For the text-containing cell, return its midpoint in (X, Y) coordinate format. 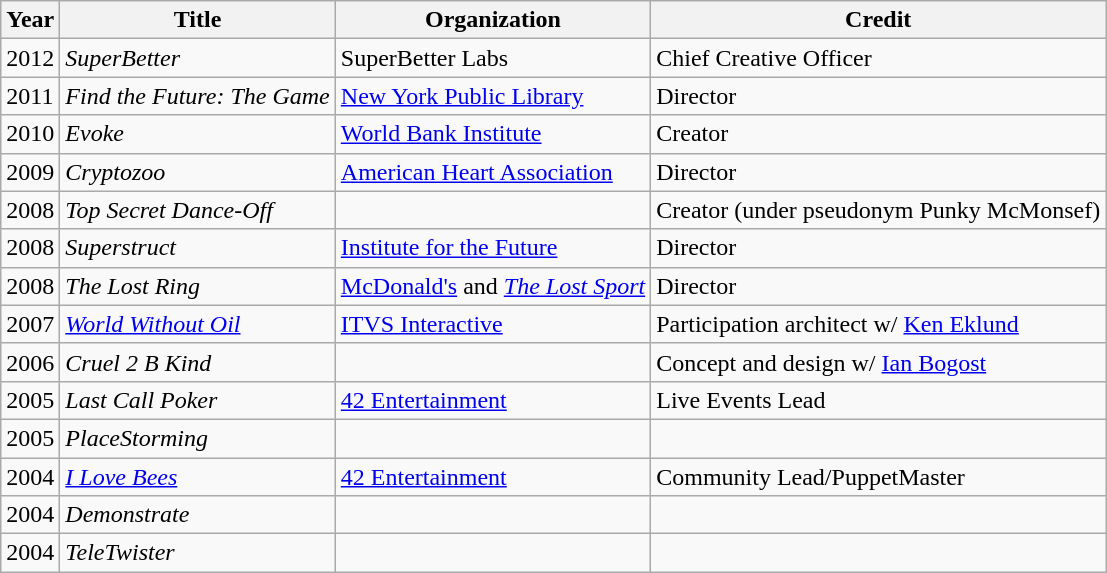
Institute for the Future (492, 248)
Cryptozoo (198, 172)
PlaceStorming (198, 438)
Top Secret Dance-Off (198, 210)
Credit (878, 20)
Creator (878, 134)
Last Call Poker (198, 400)
TeleTwister (198, 553)
SuperBetter Labs (492, 58)
SuperBetter (198, 58)
Participation architect w/ Ken Eklund (878, 324)
American Heart Association (492, 172)
World Without Oil (198, 324)
World Bank Institute (492, 134)
Demonstrate (198, 515)
Organization (492, 20)
New York Public Library (492, 96)
ITVS Interactive (492, 324)
The Lost Ring (198, 286)
Superstruct (198, 248)
2009 (30, 172)
Creator (under pseudonym Punky McMonsef) (878, 210)
Concept and design w/ Ian Bogost (878, 362)
2012 (30, 58)
I Love Bees (198, 477)
Live Events Lead (878, 400)
Chief Creative Officer (878, 58)
Find the Future: The Game (198, 96)
Cruel 2 B Kind (198, 362)
Evoke (198, 134)
McDonald's and The Lost Sport (492, 286)
2010 (30, 134)
Community Lead/PuppetMaster (878, 477)
Title (198, 20)
Year (30, 20)
2011 (30, 96)
2006 (30, 362)
2007 (30, 324)
